Capture the cell that displays the provided text and extract its (X, Y) central coordinate. 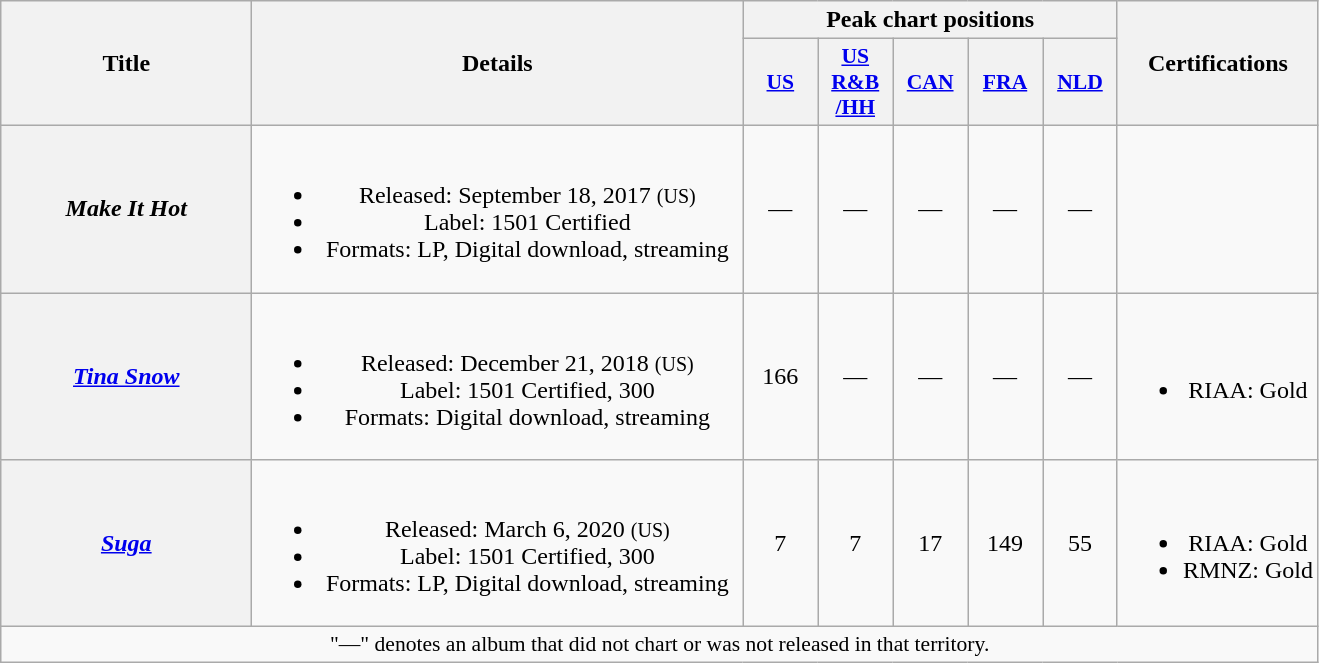
Peak chart positions (930, 20)
Released: December 21, 2018 (US)Label: 1501 Certified, 300Formats: Digital download, streaming (498, 376)
Tina Snow (126, 376)
"—" denotes an album that did not chart or was not released in that territory. (660, 645)
17 (930, 544)
Released: September 18, 2017 (US)Label: 1501 CertifiedFormats: LP, Digital download, streaming (498, 208)
NLD (1080, 82)
FRA (1006, 82)
Make It Hot (126, 208)
166 (780, 376)
Suga (126, 544)
RIAA: Gold (1218, 376)
Certifications (1218, 64)
Released: March 6, 2020 (US)Label: 1501 Certified, 300Formats: LP, Digital download, streaming (498, 544)
CAN (930, 82)
USR&B/HH (856, 82)
US (780, 82)
RIAA: GoldRMNZ: Gold (1218, 544)
55 (1080, 544)
149 (1006, 544)
Title (126, 64)
Details (498, 64)
